Capture the cell that displays the provided text and extract its (x, y) central coordinate. 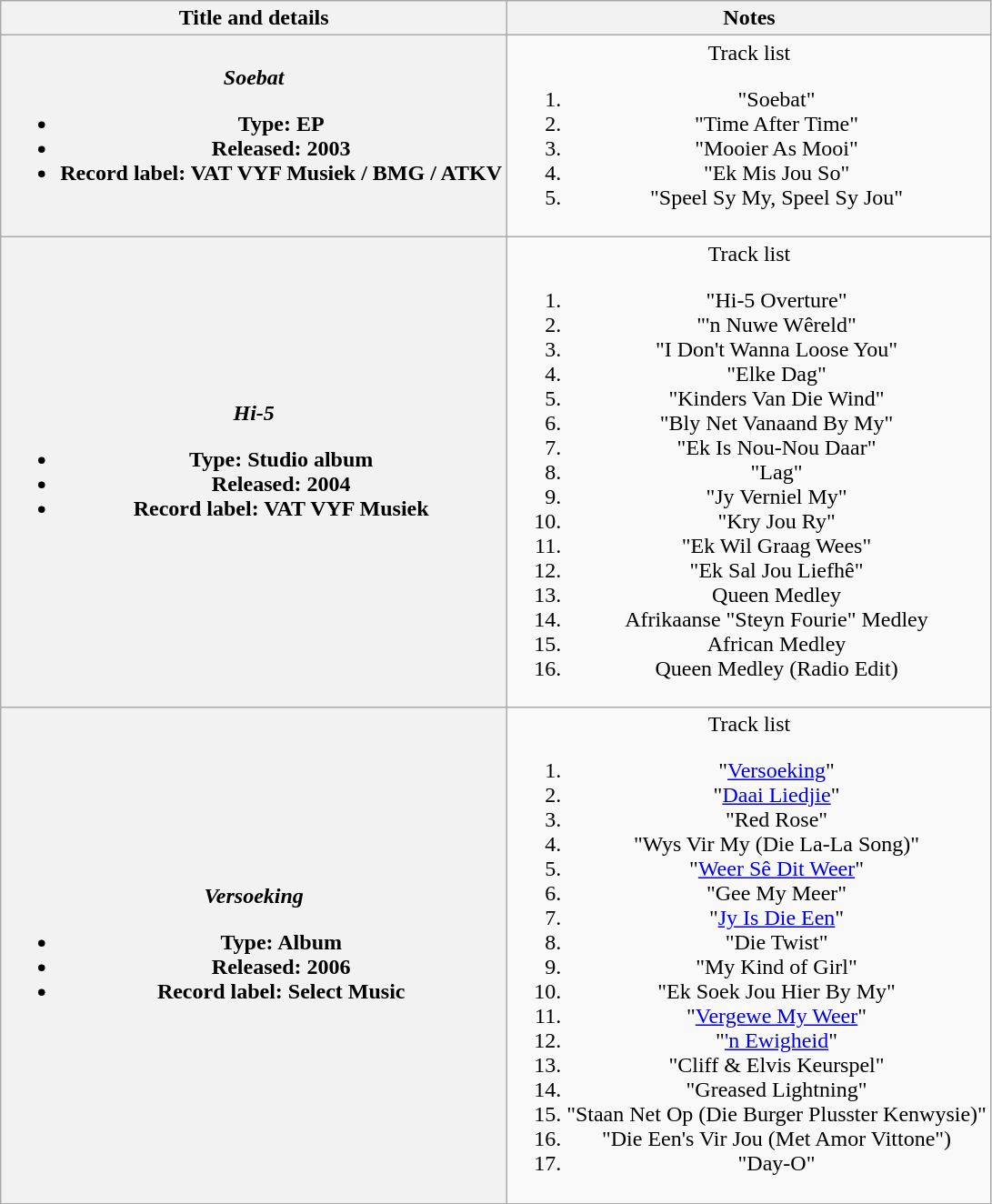
Hi-5Type: Studio albumReleased: 2004Record label: VAT VYF Musiek (255, 472)
Notes (749, 18)
Track list"Soebat""Time After Time""Mooier As Mooi""Ek Mis Jou So""Speel Sy My, Speel Sy Jou" (749, 136)
VersoekingType: AlbumReleased: 2006Record label: Select Music (255, 955)
SoebatType: EPReleased: 2003Record label: VAT VYF Musiek / BMG / ATKV (255, 136)
Title and details (255, 18)
